Extract the (X, Y) coordinate from the center of the cell holding the provided text.  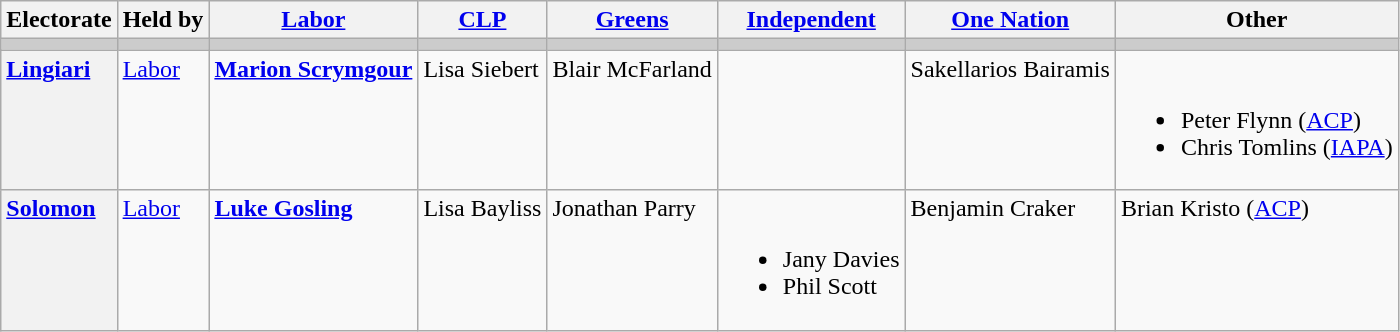
Brian Kristo (ACP) (1256, 260)
Independent (811, 20)
Peter Flynn (ACP)Chris Tomlins (IAPA) (1256, 120)
Benjamin Craker (1010, 260)
One Nation (1010, 20)
Held by (163, 20)
Solomon (59, 260)
Sakellarios Bairamis (1010, 120)
Jonathan Parry (632, 260)
Lingiari (59, 120)
Lisa Bayliss (482, 260)
Marion Scrymgour (314, 120)
Lisa Siebert (482, 120)
Electorate (59, 20)
Jany DaviesPhil Scott (811, 260)
Greens (632, 20)
Other (1256, 20)
CLP (482, 20)
Blair McFarland (632, 120)
Luke Gosling (314, 260)
